Output the (X, Y) coordinate of the center of the cell containing the given text.  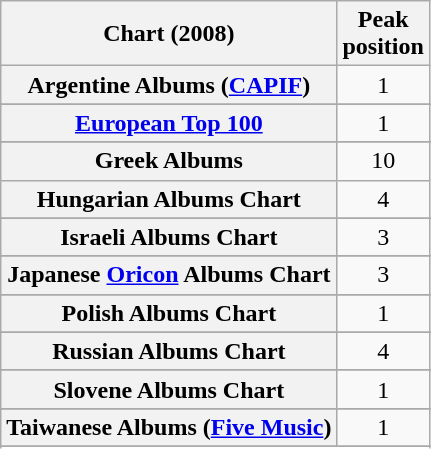
Peakposition (383, 34)
Japanese Oricon Albums Chart (169, 275)
Greek Albums (169, 161)
Hungarian Albums Chart (169, 199)
Taiwanese Albums (Five Music) (169, 427)
Chart (2008) (169, 34)
Israeli Albums Chart (169, 237)
European Top 100 (169, 123)
Polish Albums Chart (169, 313)
Slovene Albums Chart (169, 389)
Russian Albums Chart (169, 351)
Argentine Albums (CAPIF) (169, 85)
10 (383, 161)
